Detect which cell encompasses the target text, then output its [X, Y] center coordinate. 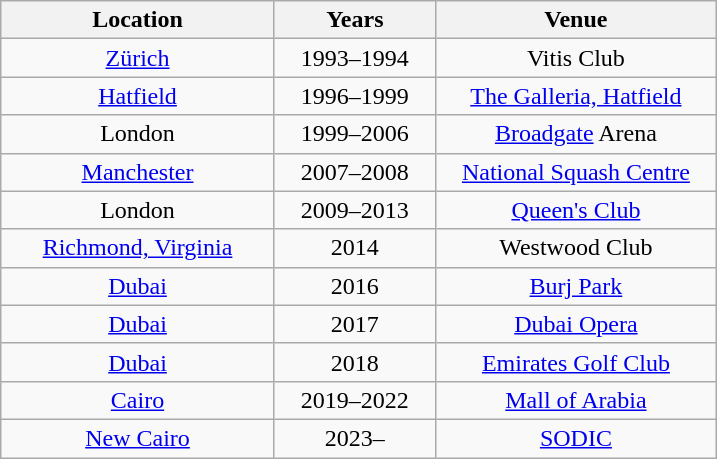
1999–2006 [354, 134]
Location [138, 20]
2014 [354, 248]
2016 [354, 286]
2007–2008 [354, 172]
New Cairo [138, 438]
Burj Park [576, 286]
Zürich [138, 58]
Richmond, Virginia [138, 248]
Venue [576, 20]
2019–2022 [354, 400]
Dubai Opera [576, 324]
Emirates Golf Club [576, 362]
2023– [354, 438]
National Squash Centre [576, 172]
2018 [354, 362]
SODIC [576, 438]
Years [354, 20]
Vitis Club [576, 58]
Hatfield [138, 96]
Westwood Club [576, 248]
Queen's Club [576, 210]
Broadgate Arena [576, 134]
2009–2013 [354, 210]
The Galleria, Hatfield [576, 96]
1993–1994 [354, 58]
1996–1999 [354, 96]
Mall of Arabia [576, 400]
2017 [354, 324]
Cairo [138, 400]
Manchester [138, 172]
